Find where the given text appears and provide that cell's center as [X, Y] coordinate. 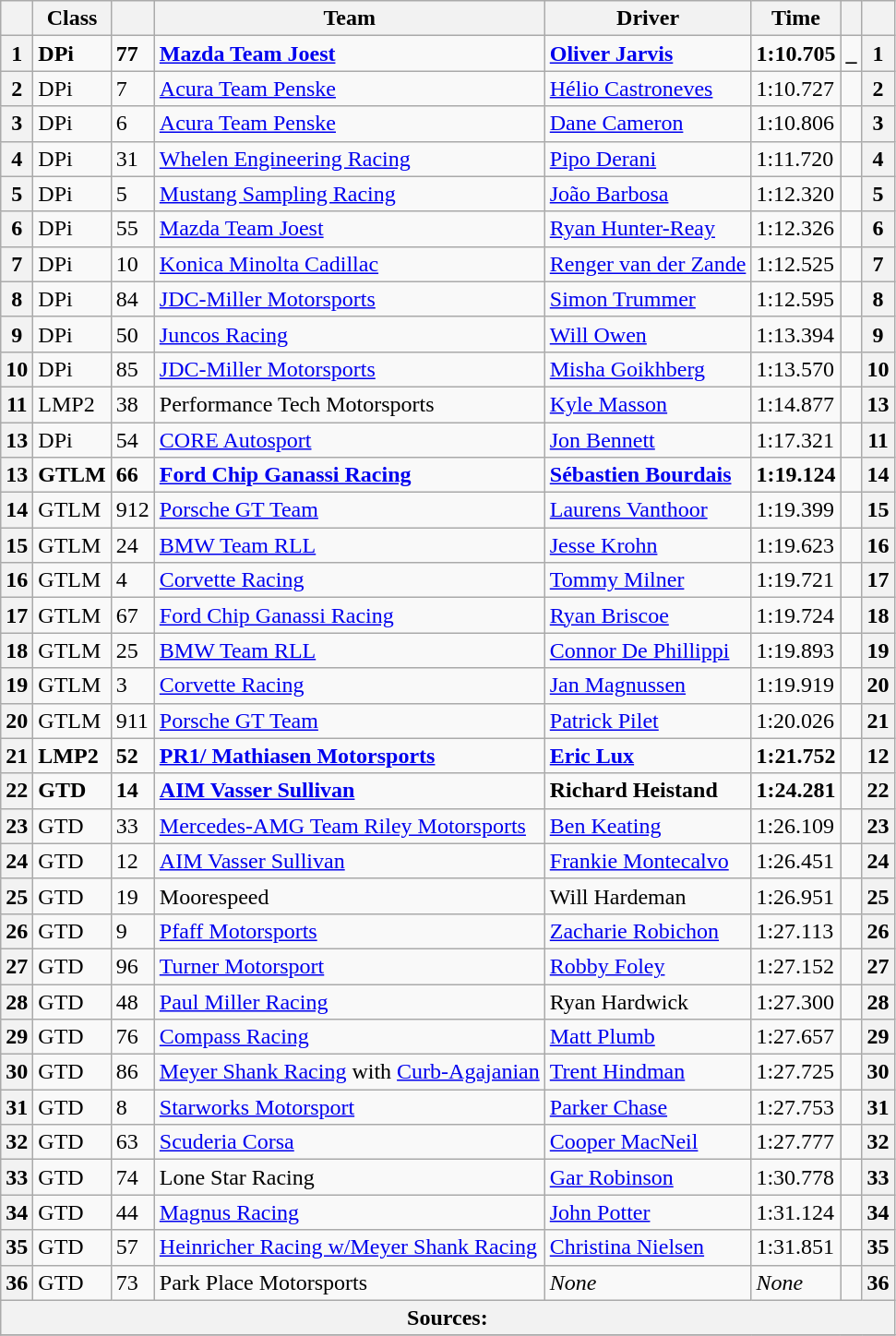
Patrick Pilet [648, 721]
1:19.721 [795, 580]
1:19.724 [795, 615]
76 [133, 1037]
Kyle Masson [648, 404]
1:19.919 [795, 686]
44 [133, 1212]
Scuderia Corsa [349, 1142]
55 [133, 229]
Compass Racing [349, 1037]
Jan Magnussen [648, 686]
Laurens Vanthoor [648, 510]
Trent Hindman [648, 1072]
84 [133, 299]
Eric Lux [648, 756]
67 [133, 615]
Starworks Motorsport [349, 1107]
Robby Foley [648, 966]
1:27.152 [795, 966]
Richard Heistand [648, 791]
Mercedes-AMG Team Riley Motorsports [349, 826]
1:12.326 [795, 229]
1:10.705 [795, 54]
63 [133, 1142]
Sources: [448, 1318]
911 [133, 721]
Pfaff Motorsports [349, 931]
Moorespeed [349, 896]
1:30.778 [795, 1177]
Sébastien Bourdais [648, 475]
Matt Plumb [648, 1037]
Frankie Montecalvo [648, 861]
1:12.525 [795, 264]
1:19.893 [795, 650]
Hélio Castroneves [648, 89]
1:26.951 [795, 896]
1:10.806 [795, 124]
Will Owen [648, 334]
Mustang Sampling Racing [349, 194]
PR1/ Mathiasen Motorsports [349, 756]
Ryan Hardwick [648, 1001]
54 [133, 440]
Will Hardeman [648, 896]
38 [133, 404]
57 [133, 1247]
Pipo Derani [648, 159]
Misha Goikhberg [648, 369]
Driver [648, 18]
Connor De Phillippi [648, 650]
1:24.281 [795, 791]
1:14.877 [795, 404]
Cooper MacNeil [648, 1142]
1:27.725 [795, 1072]
Paul Miller Racing [349, 1001]
1:27.777 [795, 1142]
Jon Bennett [648, 440]
Whelen Engineering Racing [349, 159]
Juncos Racing [349, 334]
1:27.657 [795, 1037]
1:19.399 [795, 510]
52 [133, 756]
1:27.113 [795, 931]
Time [795, 18]
48 [133, 1001]
1:19.124 [795, 475]
Simon Trummer [648, 299]
Heinricher Racing w/Meyer Shank Racing [349, 1247]
João Barbosa [648, 194]
Ryan Hunter-Reay [648, 229]
1:13.570 [795, 369]
Jesse Krohn [648, 545]
Tommy Milner [648, 580]
Magnus Racing [349, 1212]
50 [133, 334]
Christina Nielsen [648, 1247]
1:26.109 [795, 826]
1:31.851 [795, 1247]
Oliver Jarvis [648, 54]
Gar Robinson [648, 1177]
1:27.300 [795, 1001]
CORE Autosport [349, 440]
73 [133, 1282]
74 [133, 1177]
96 [133, 966]
Team [349, 18]
Turner Motorsport [349, 966]
1:13.394 [795, 334]
Renger van der Zande [648, 264]
1:17.321 [795, 440]
1:12.320 [795, 194]
Lone Star Racing [349, 1177]
1:27.753 [795, 1107]
Zacharie Robichon [648, 931]
Parker Chase [648, 1107]
Park Place Motorsports [349, 1282]
1:26.451 [795, 861]
66 [133, 475]
Class [72, 18]
1:19.623 [795, 545]
Meyer Shank Racing with Curb-Agajanian [349, 1072]
85 [133, 369]
_ [851, 54]
Ben Keating [648, 826]
John Potter [648, 1212]
1:12.595 [795, 299]
1:11.720 [795, 159]
Dane Cameron [648, 124]
1:10.727 [795, 89]
Performance Tech Motorsports [349, 404]
1:31.124 [795, 1212]
912 [133, 510]
86 [133, 1072]
77 [133, 54]
Ryan Briscoe [648, 615]
1:20.026 [795, 721]
1:21.752 [795, 756]
Konica Minolta Cadillac [349, 264]
